Scan for the cell matching the given text and deliver its [x, y] coordinate at center. 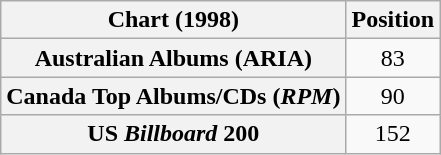
83 [393, 58]
152 [393, 134]
90 [393, 96]
US Billboard 200 [174, 134]
Chart (1998) [174, 20]
Canada Top Albums/CDs (RPM) [174, 96]
Australian Albums (ARIA) [174, 58]
Position [393, 20]
